Provide the (x, y) coordinate of the cell's center where the given text is located.  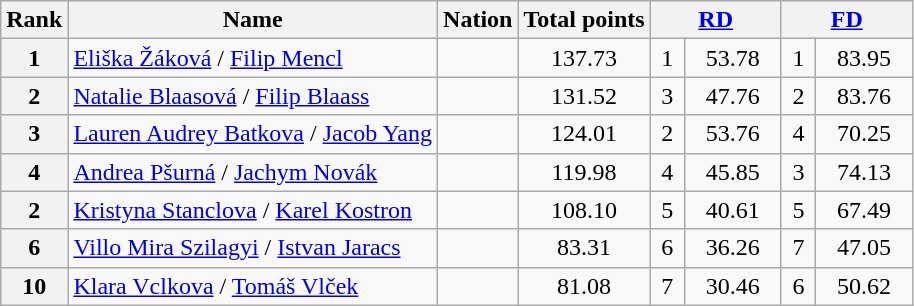
108.10 (584, 210)
Natalie Blaasová / Filip Blaass (253, 96)
30.46 (732, 286)
Rank (34, 20)
Nation (478, 20)
RD (716, 20)
Villo Mira Szilagyi / Istvan Jaracs (253, 248)
53.76 (732, 134)
70.25 (864, 134)
83.31 (584, 248)
119.98 (584, 172)
67.49 (864, 210)
83.76 (864, 96)
40.61 (732, 210)
124.01 (584, 134)
10 (34, 286)
81.08 (584, 286)
Eliška Žáková / Filip Mencl (253, 58)
83.95 (864, 58)
Name (253, 20)
53.78 (732, 58)
Lauren Audrey Batkova / Jacob Yang (253, 134)
47.05 (864, 248)
47.76 (732, 96)
36.26 (732, 248)
FD (846, 20)
137.73 (584, 58)
Klara Vclkova / Tomáš Vlček (253, 286)
Andrea Pšurná / Jachym Novák (253, 172)
Kristyna Stanclova / Karel Kostron (253, 210)
Total points (584, 20)
74.13 (864, 172)
50.62 (864, 286)
45.85 (732, 172)
131.52 (584, 96)
